Find where the given text appears and provide that cell's center as [x, y] coordinate. 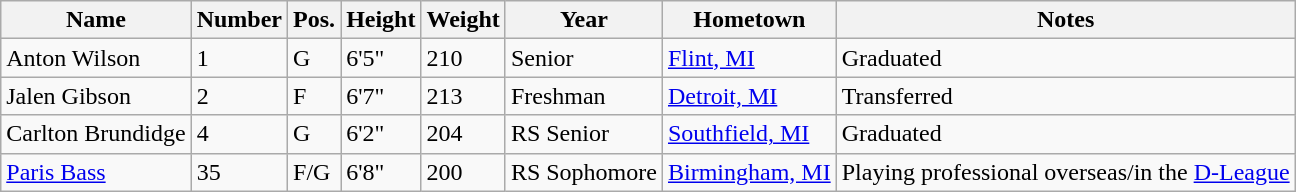
Height [381, 20]
F/G [314, 172]
Playing professional overseas/in the D-League [1066, 172]
F [314, 96]
Pos. [314, 20]
Carlton Brundidge [96, 134]
Detroit, MI [749, 96]
Senior [584, 58]
Name [96, 20]
210 [463, 58]
6'7" [381, 96]
RS Senior [584, 134]
RS Sophomore [584, 172]
Freshman [584, 96]
Anton Wilson [96, 58]
Year [584, 20]
Number [239, 20]
204 [463, 134]
Hometown [749, 20]
Flint, MI [749, 58]
1 [239, 58]
2 [239, 96]
4 [239, 134]
Southfield, MI [749, 134]
Notes [1066, 20]
Jalen Gibson [96, 96]
Paris Bass [96, 172]
6'2" [381, 134]
6'5" [381, 58]
Birmingham, MI [749, 172]
213 [463, 96]
Transferred [1066, 96]
6'8" [381, 172]
Weight [463, 20]
35 [239, 172]
200 [463, 172]
